Find where the given text appears and provide that cell's center as [x, y] coordinate. 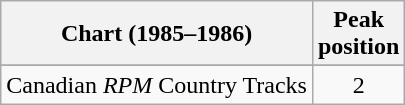
Canadian RPM Country Tracks [157, 85]
Peakposition [358, 34]
2 [358, 85]
Chart (1985–1986) [157, 34]
